Determine the (X, Y) coordinate at the center of the cell enclosing the given text.  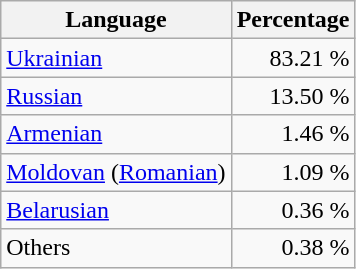
Percentage (293, 20)
0.36 % (293, 210)
0.38 % (293, 248)
Language (116, 20)
1.46 % (293, 134)
Armenian (116, 134)
1.09 % (293, 172)
Ukrainian (116, 58)
Belarusian (116, 210)
13.50 % (293, 96)
83.21 % (293, 58)
Russian (116, 96)
Moldovan (Romanian) (116, 172)
Others (116, 248)
